Find where the given text appears and provide that cell's center as (x, y) coordinate. 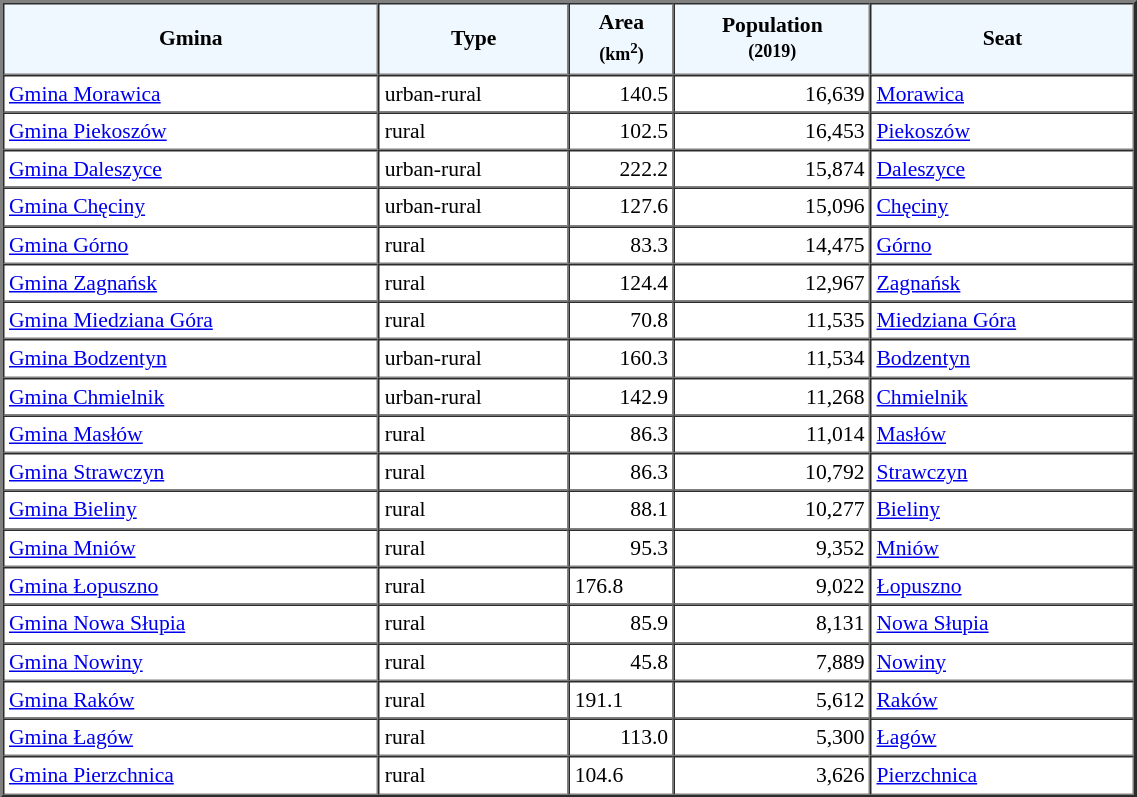
191.1 (622, 700)
Gmina (191, 38)
Masłów (1002, 434)
11,268 (772, 396)
176.8 (622, 586)
Górno (1002, 245)
95.3 (622, 548)
Bieliny (1002, 510)
Gmina Mniów (191, 548)
12,967 (772, 283)
Gmina Pierzchnica (191, 775)
Gmina Strawczyn (191, 472)
9,352 (772, 548)
Nowiny (1002, 662)
142.9 (622, 396)
Gmina Morawica (191, 93)
Gmina Górno (191, 245)
70.8 (622, 321)
Gmina Bodzentyn (191, 359)
10,277 (772, 510)
Gmina Miedziana Góra (191, 321)
9,022 (772, 586)
Seat (1002, 38)
113.0 (622, 738)
Mniów (1002, 548)
5,612 (772, 700)
Gmina Łagów (191, 738)
Population(2019) (772, 38)
124.4 (622, 283)
Chmielnik (1002, 396)
88.1 (622, 510)
Bodzentyn (1002, 359)
11,014 (772, 434)
Łagów (1002, 738)
127.6 (622, 207)
15,096 (772, 207)
Gmina Masłów (191, 434)
Area(km2) (622, 38)
8,131 (772, 624)
Piekoszów (1002, 131)
15,874 (772, 169)
Łopuszno (1002, 586)
5,300 (772, 738)
Zagnańsk (1002, 283)
16,639 (772, 93)
Gmina Raków (191, 700)
Gmina Piekoszów (191, 131)
3,626 (772, 775)
Type (474, 38)
102.5 (622, 131)
Gmina Zagnańsk (191, 283)
Morawica (1002, 93)
160.3 (622, 359)
11,535 (772, 321)
10,792 (772, 472)
Gmina Nowa Słupia (191, 624)
Miedziana Góra (1002, 321)
Raków (1002, 700)
85.9 (622, 624)
Chęciny (1002, 207)
Gmina Chmielnik (191, 396)
14,475 (772, 245)
Daleszyce (1002, 169)
140.5 (622, 93)
11,534 (772, 359)
Nowa Słupia (1002, 624)
83.3 (622, 245)
222.2 (622, 169)
7,889 (772, 662)
16,453 (772, 131)
45.8 (622, 662)
104.6 (622, 775)
Pierzchnica (1002, 775)
Gmina Chęciny (191, 207)
Gmina Łopuszno (191, 586)
Strawczyn (1002, 472)
Gmina Nowiny (191, 662)
Gmina Bieliny (191, 510)
Gmina Daleszyce (191, 169)
